Provide the [X, Y] coordinate of the cell's center where the given text is located.  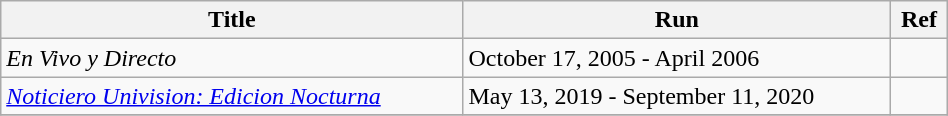
Noticiero Univision: Edicion Nocturna [232, 96]
October 17, 2005 - April 2006 [677, 58]
Ref [919, 20]
En Vivo y Directo [232, 58]
Title [232, 20]
Run [677, 20]
May 13, 2019 - September 11, 2020 [677, 96]
